From the cell containing the given text, extract its center point as (x, y) coordinate. 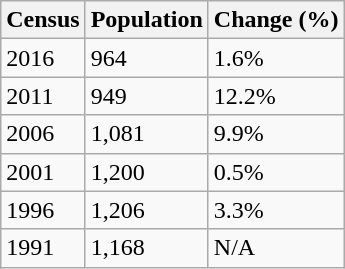
1,081 (146, 134)
2006 (43, 134)
Census (43, 20)
1991 (43, 248)
1,168 (146, 248)
964 (146, 58)
N/A (276, 248)
1,206 (146, 210)
1.6% (276, 58)
1,200 (146, 172)
Population (146, 20)
1996 (43, 210)
2001 (43, 172)
0.5% (276, 172)
3.3% (276, 210)
9.9% (276, 134)
2011 (43, 96)
12.2% (276, 96)
Change (%) (276, 20)
949 (146, 96)
2016 (43, 58)
